Return the (x, y) coordinate for the center point of the cell that contains the specified text.  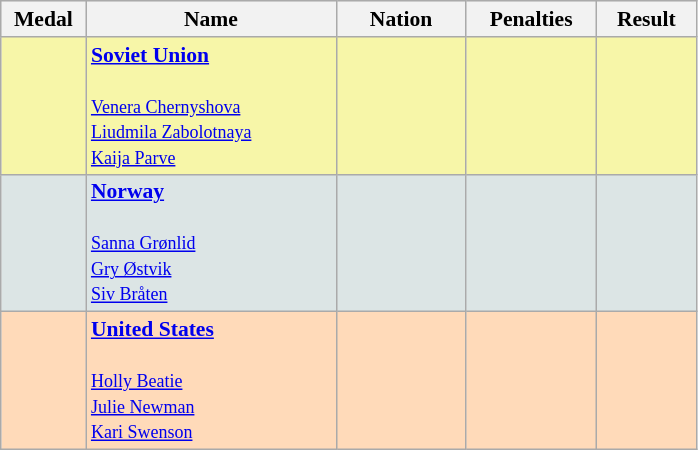
NorwaySanna GrønlidGry ØstvikSiv Bråten (211, 243)
Penalties (531, 19)
Soviet UnionVenera ChernyshovaLiudmila ZabolotnayaKaija Parve (211, 106)
Medal (44, 19)
Nation (401, 19)
Name (211, 19)
Result (646, 19)
United StatesHolly BeatieJulie NewmanKari Swenson (211, 381)
